From the cell containing the given text, extract its center point as (x, y) coordinate. 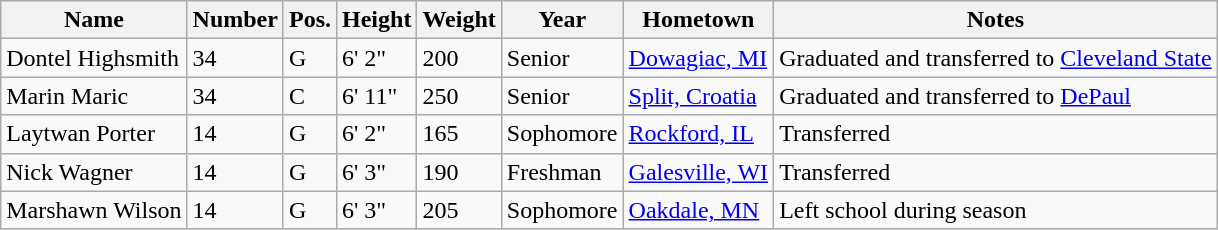
Oakdale, MN (698, 210)
165 (459, 134)
Galesville, WI (698, 172)
Split, Croatia (698, 96)
Marshawn Wilson (94, 210)
Graduated and transferred to DePaul (996, 96)
Height (377, 20)
Dowagiac, MI (698, 58)
Nick Wagner (94, 172)
Left school during season (996, 210)
Rockford, IL (698, 134)
Hometown (698, 20)
Graduated and transferred to Cleveland State (996, 58)
205 (459, 210)
Name (94, 20)
Marin Maric (94, 96)
6' 11" (377, 96)
200 (459, 58)
Notes (996, 20)
Freshman (562, 172)
Laytwan Porter (94, 134)
Pos. (310, 20)
C (310, 96)
Number (235, 20)
Dontel Highsmith (94, 58)
Year (562, 20)
190 (459, 172)
250 (459, 96)
Weight (459, 20)
